Capture the cell that displays the provided text and extract its [X, Y] central coordinate. 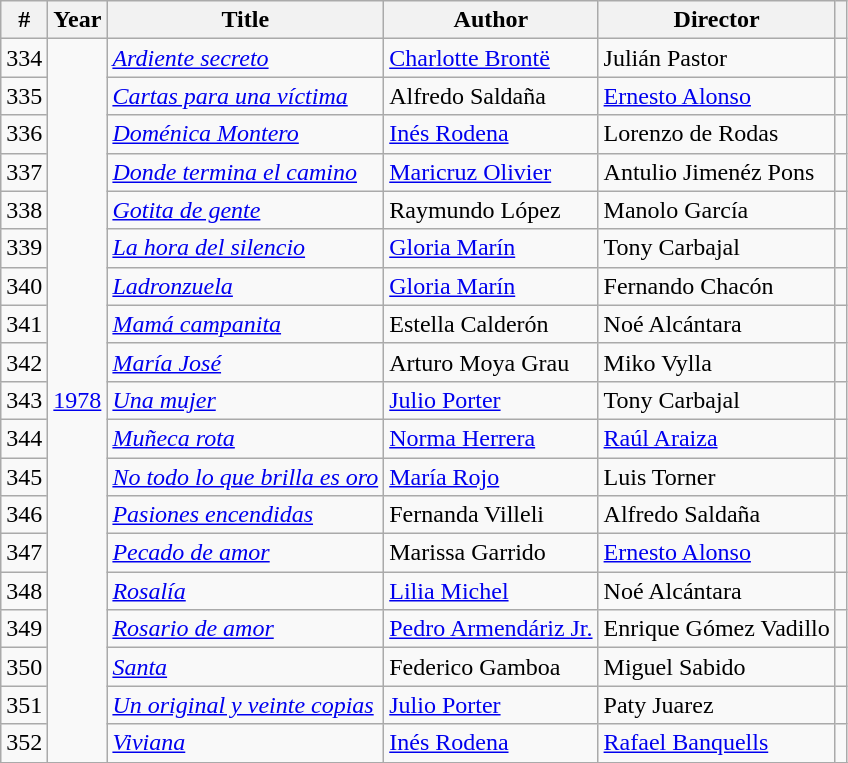
Julián Pastor [716, 58]
345 [24, 477]
Rosalía [246, 591]
Luis Torner [716, 477]
Viviana [246, 743]
347 [24, 553]
Ladronzuela [246, 286]
María Rojo [491, 477]
Fernanda Villeli [491, 515]
Raymundo López [491, 210]
Miko Vylla [716, 362]
336 [24, 134]
La hora del silencio [246, 248]
Fernando Chacón [716, 286]
343 [24, 400]
Rosario de amor [246, 629]
Enrique Gómez Vadillo [716, 629]
351 [24, 705]
Estella Calderón [491, 324]
Pecado de amor [246, 553]
342 [24, 362]
Gotita de gente [246, 210]
Arturo Moya Grau [491, 362]
Santa [246, 667]
346 [24, 515]
349 [24, 629]
Director [716, 20]
Antulio Jimenéz Pons [716, 172]
Una mujer [246, 400]
Rafael Banquells [716, 743]
Title [246, 20]
Mamá campanita [246, 324]
No todo lo que brilla es oro [246, 477]
341 [24, 324]
Maricruz Olivier [491, 172]
1978 [78, 400]
Ardiente secreto [246, 58]
Raúl Araiza [716, 438]
Doménica Montero [246, 134]
Pedro Armendáriz Jr. [491, 629]
Author [491, 20]
Cartas para una víctima [246, 96]
Paty Juarez [716, 705]
348 [24, 591]
Marissa Garrido [491, 553]
352 [24, 743]
Donde termina el camino [246, 172]
Muñeca rota [246, 438]
340 [24, 286]
Lilia Michel [491, 591]
Year [78, 20]
Charlotte Brontë [491, 58]
Miguel Sabido [716, 667]
334 [24, 58]
339 [24, 248]
Manolo García [716, 210]
Norma Herrera [491, 438]
Pasiones encendidas [246, 515]
335 [24, 96]
350 [24, 667]
Un original y veinte copias [246, 705]
Federico Gamboa [491, 667]
344 [24, 438]
María José [246, 362]
337 [24, 172]
Lorenzo de Rodas [716, 134]
# [24, 20]
338 [24, 210]
